Determine the (x, y) coordinate at the center of the cell enclosing the given text.  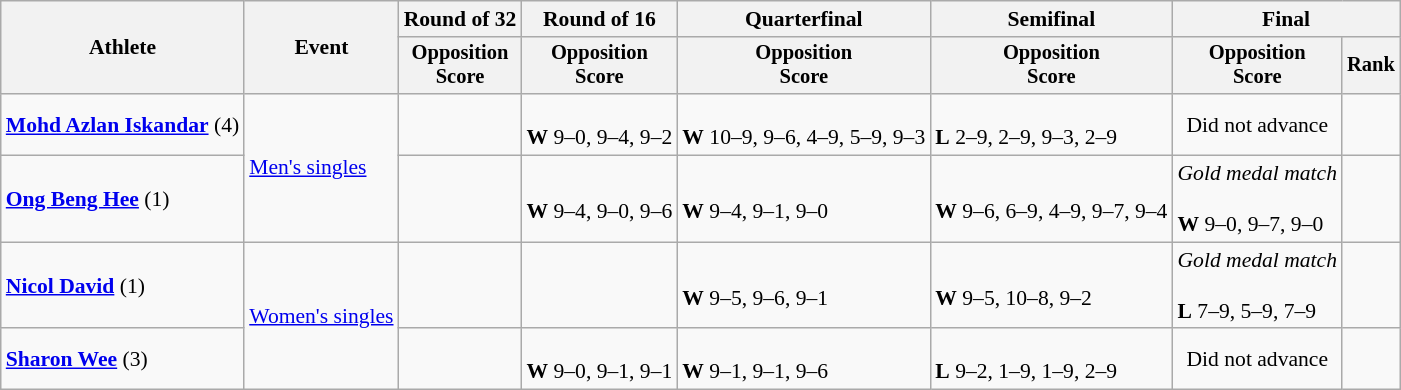
Round of 16 (599, 19)
W 10–9, 9–6, 4–9, 5–9, 9–3 (804, 124)
Mohd Azlan Iskandar (4) (122, 124)
Athlete (122, 48)
Rank (1371, 66)
W 9–6, 6–9, 4–9, 9–7, 9–4 (1051, 200)
Ong Beng Hee (1) (122, 200)
W 9–5, 10–8, 9–2 (1051, 286)
Event (321, 48)
W 9–0, 9–1, 9–1 (599, 360)
W 9–4, 9–1, 9–0 (804, 200)
Gold medal matchW 9–0, 9–7, 9–0 (1257, 200)
Women's singles (321, 316)
Quarterfinal (804, 19)
W 9–5, 9–6, 9–1 (804, 286)
Semifinal (1051, 19)
Men's singles (321, 168)
Sharon Wee (3) (122, 360)
L 2–9, 2–9, 9–3, 2–9 (1051, 124)
Round of 32 (460, 19)
W 9–4, 9–0, 9–6 (599, 200)
L 9–2, 1–9, 1–9, 2–9 (1051, 360)
Nicol David (1) (122, 286)
Gold medal matchL 7–9, 5–9, 7–9 (1257, 286)
W 9–0, 9–4, 9–2 (599, 124)
Final (1286, 19)
W 9–1, 9–1, 9–6 (804, 360)
